Scan for the cell matching the given text and deliver its (x, y) coordinate at center. 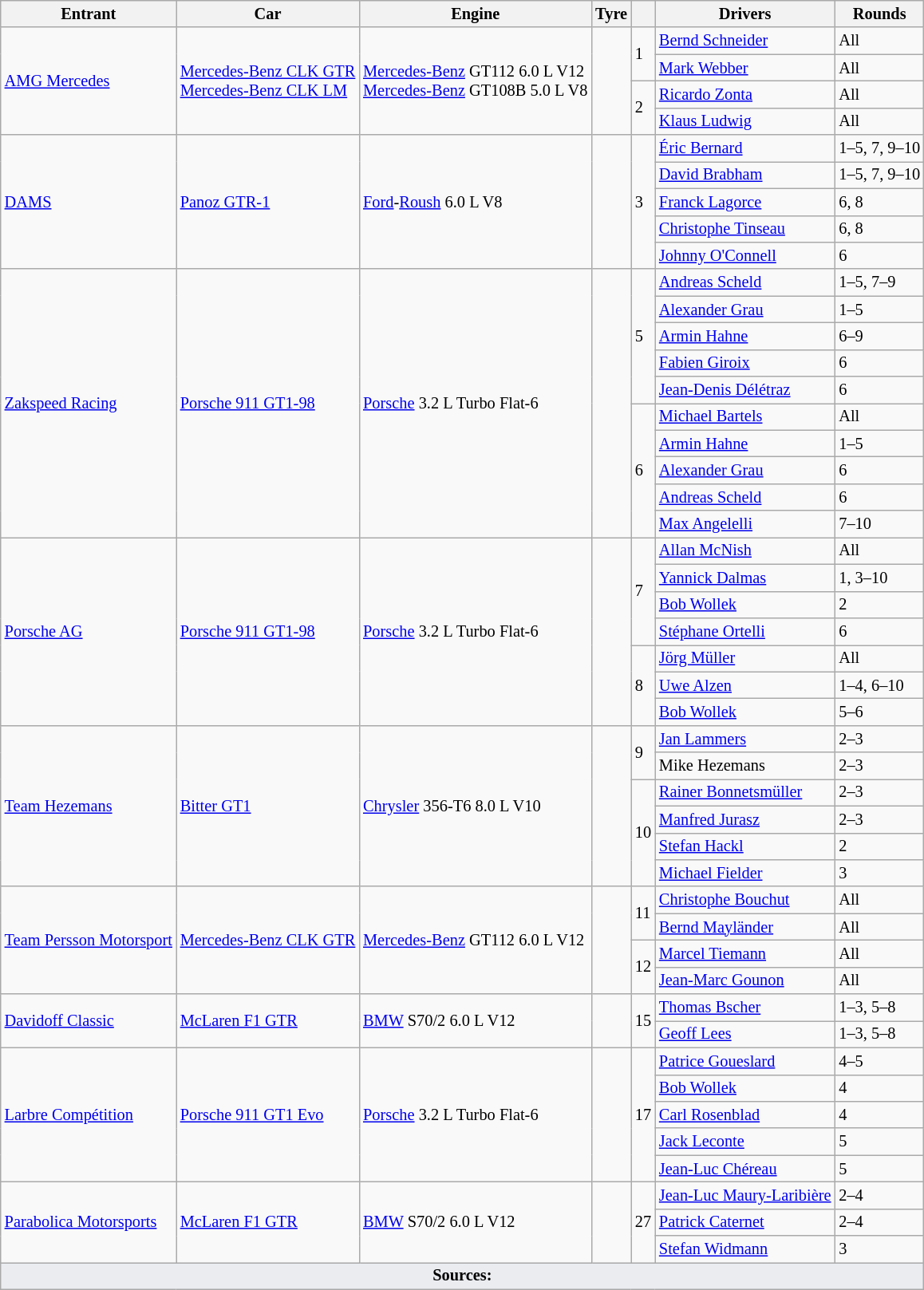
Chrysler 356-T6 8.0 L V10 (476, 806)
9 (643, 752)
Tyre (611, 14)
Mercedes-Benz CLK GTRMercedes-Benz CLK LM (268, 81)
Éric Bernard (745, 148)
Marcel Tiemann (745, 953)
Mercedes-Benz GT112 6.0 L V12Mercedes-Benz GT108B 5.0 L V8 (476, 81)
Car (268, 14)
Jean-Luc Maury-Laribière (745, 1195)
Entrant (89, 14)
Allan McNish (745, 550)
10 (643, 833)
Ricardo Zonta (745, 94)
1–4, 6–10 (879, 685)
Fabien Giroix (745, 363)
Christophe Tinseau (745, 229)
Stéphane Ortelli (745, 631)
Thomas Bscher (745, 1008)
Christophe Bouchut (745, 900)
Bernd Mayländer (745, 927)
Sources: (463, 1276)
Jean-Luc Chéreau (745, 1169)
Bitter GT1 (268, 806)
4–5 (879, 1061)
Bernd Schneider (745, 41)
Geoff Lees (745, 1034)
6–9 (879, 336)
Rounds (879, 14)
Manfred Jurasz (745, 819)
Johnny O'Connell (745, 255)
Uwe Alzen (745, 685)
Yannick Dalmas (745, 578)
Franck Lagorce (745, 202)
12 (643, 967)
Jean-Marc Gounon (745, 980)
7 (643, 590)
David Brabham (745, 175)
Jörg Müller (745, 658)
Patrice Goueslard (745, 1061)
15 (643, 1021)
Stefan Hackl (745, 846)
Porsche AG (89, 631)
17 (643, 1114)
Team Hezemans (89, 806)
Max Angelelli (745, 524)
Davidoff Classic (89, 1021)
DAMS (89, 202)
1, 3–10 (879, 578)
Klaus Ludwig (745, 121)
Drivers (745, 14)
Team Persson Motorsport (89, 940)
1 (643, 54)
27 (643, 1222)
Jan Lammers (745, 739)
Ford-Roush 6.0 L V8 (476, 202)
5–6 (879, 712)
Mark Webber (745, 68)
Jack Leconte (745, 1142)
Porsche 911 GT1 Evo (268, 1114)
Patrick Caternet (745, 1222)
Rainer Bonnetsmüller (745, 792)
Jean-Denis Délétraz (745, 390)
Zakspeed Racing (89, 404)
AMG Mercedes (89, 81)
8 (643, 684)
Panoz GTR-1 (268, 202)
Michael Bartels (745, 416)
Parabolica Motorsports (89, 1222)
Mike Hezemans (745, 766)
Stefan Widmann (745, 1249)
Carl Rosenblad (745, 1114)
7–10 (879, 524)
1–5, 7–9 (879, 282)
Engine (476, 14)
Michael Fielder (745, 873)
Mercedes-Benz CLK GTR (268, 940)
Mercedes-Benz GT112 6.0 L V12 (476, 940)
11 (643, 913)
Larbre Compétition (89, 1114)
